Capture the cell that displays the provided text and extract its [x, y] central coordinate. 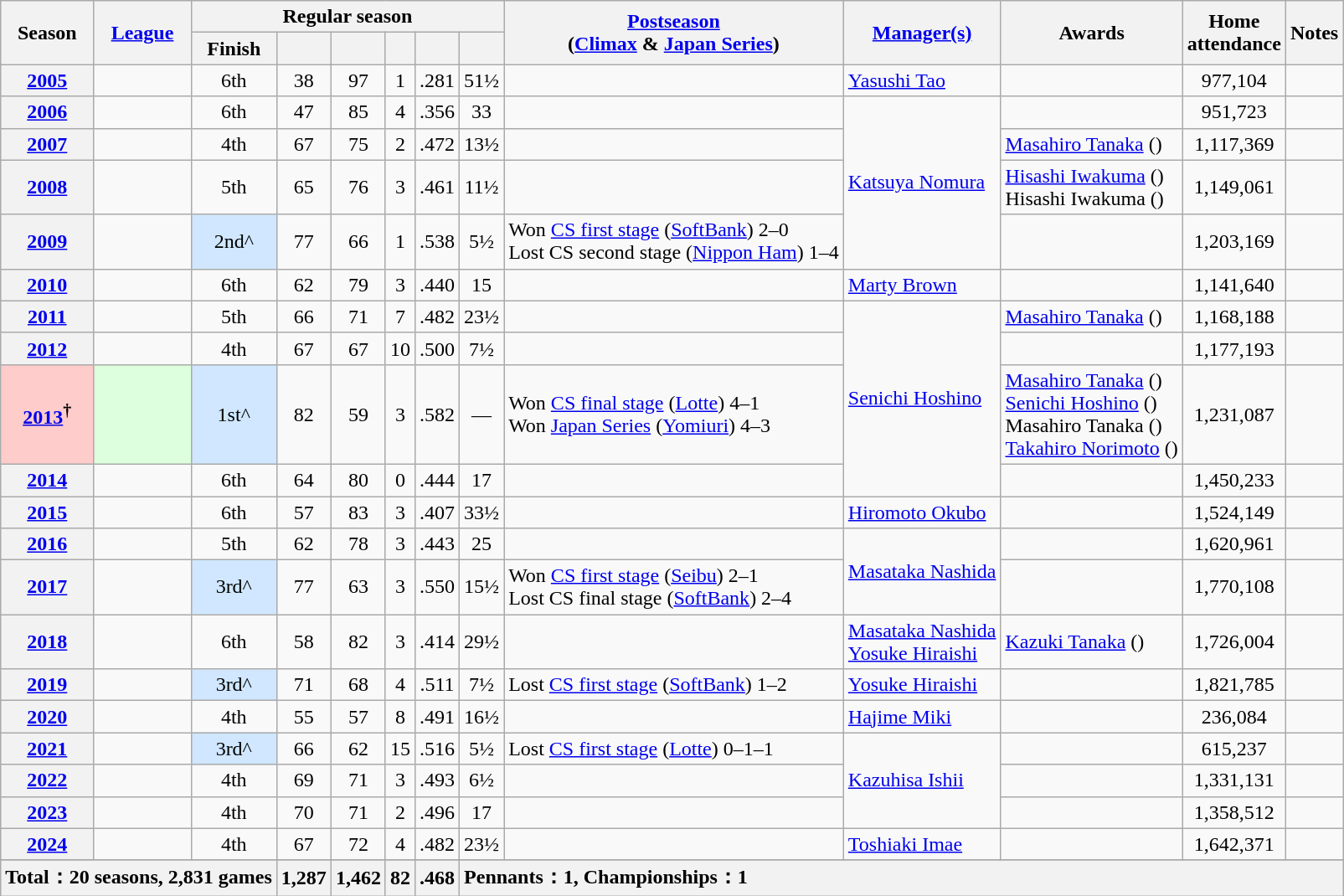
Hiromoto Okubo [922, 512]
Yasushi Tao [922, 80]
236,084 [1234, 717]
1,331,131 [1234, 780]
2014 [47, 480]
1st^ [234, 414]
2010 [47, 285]
10 [400, 348]
97 [358, 80]
Lost CS first stage (Lotte) 0–1–1 [674, 749]
.444 [437, 480]
33½ [482, 512]
2018 [47, 641]
Marty Brown [922, 285]
Won CS final stage (Lotte) 4–1Won Japan Series (Yomiuri) 4–3 [674, 414]
.491 [437, 717]
15½ [482, 588]
38 [303, 80]
Hajime Miki [922, 717]
55 [303, 717]
33 [482, 112]
Hisashi Iwakuma ()Hisashi Iwakuma () [1092, 188]
Lost CS first stage (SoftBank) 1–2 [674, 685]
.281 [437, 80]
68 [358, 685]
977,104 [1234, 80]
2016 [47, 544]
.550 [437, 588]
Awards [1092, 33]
70 [303, 812]
47 [303, 112]
59 [358, 414]
76 [358, 188]
1,141,640 [1234, 285]
Season [47, 33]
2024 [47, 844]
2007 [47, 144]
1,450,233 [1234, 480]
72 [358, 844]
.472 [437, 144]
Won CS first stage (Seibu) 2–1Lost CS final stage (SoftBank) 2–4 [674, 588]
2023 [47, 812]
Senichi Hoshino [922, 399]
Masataka Nashida [922, 571]
.538 [437, 241]
— [482, 414]
Regular season [347, 17]
13½ [482, 144]
1,231,087 [1234, 414]
Masahiro Tanaka ()Senichi Hoshino ()Masahiro Tanaka ()Takahiro Norimoto () [1092, 414]
1,726,004 [1234, 641]
78 [358, 544]
1,642,371 [1234, 844]
.496 [437, 812]
.414 [437, 641]
2009 [47, 241]
1,524,149 [1234, 512]
2005 [47, 80]
75 [358, 144]
615,237 [1234, 749]
Finish [234, 49]
63 [358, 588]
.356 [437, 112]
7 [400, 317]
29½ [482, 641]
2006 [47, 112]
2008 [47, 188]
.516 [437, 749]
1,821,785 [1234, 685]
2nd^ [234, 241]
1,620,961 [1234, 544]
1,287 [303, 878]
58 [303, 641]
25 [482, 544]
2022 [47, 780]
1,177,193 [1234, 348]
80 [358, 480]
.468 [437, 878]
.493 [437, 780]
1,462 [358, 878]
951,723 [1234, 112]
2012 [47, 348]
6½ [482, 780]
1,770,108 [1234, 588]
0 [400, 480]
11½ [482, 188]
League [142, 33]
.407 [437, 512]
8 [400, 717]
Masataka NashidaYosuke Hiraishi [922, 641]
2017 [47, 588]
2020 [47, 717]
1,358,512 [1234, 812]
79 [358, 285]
Kazuhisa Ishii [922, 780]
.443 [437, 544]
1,117,369 [1234, 144]
Won CS first stage (SoftBank) 2–0Lost CS second stage (Nippon Ham) 1–4 [674, 241]
2011 [47, 317]
Toshiaki Imae [922, 844]
.511 [437, 685]
2015 [47, 512]
Manager(s) [922, 33]
Katsuya Nomura [922, 183]
Pennants：1, Championships：1 [901, 878]
1,168,188 [1234, 317]
2021 [47, 749]
.440 [437, 285]
2013† [47, 414]
51½ [482, 80]
69 [303, 780]
16½ [482, 717]
Kazuki Tanaka () [1092, 641]
Yosuke Hiraishi [922, 685]
64 [303, 480]
.461 [437, 188]
.500 [437, 348]
83 [358, 512]
65 [303, 188]
Postseason(Climax & Japan Series) [674, 33]
Homeattendance [1234, 33]
Notes [1314, 33]
85 [358, 112]
.582 [437, 414]
2019 [47, 685]
1,203,169 [1234, 241]
1,149,061 [1234, 188]
Total：20 seasons, 2,831 games [139, 878]
